Identify which cell holds the provided text, then report its (X, Y) central coordinate. 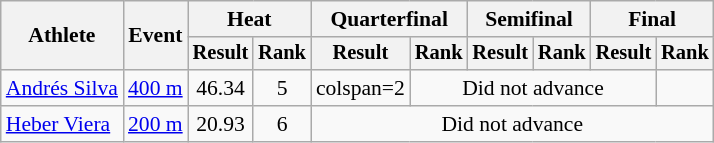
6 (282, 124)
Athlete (62, 36)
Heber Viera (62, 124)
Heat (250, 19)
Andrés Silva (62, 88)
5 (282, 88)
Final (652, 19)
200 m (156, 124)
46.34 (221, 88)
Semifinal (528, 19)
colspan=2 (360, 88)
20.93 (221, 124)
Quarterfinal (390, 19)
400 m (156, 88)
Event (156, 36)
